Provide the [X, Y] coordinate of the cell's center where the given text is located.  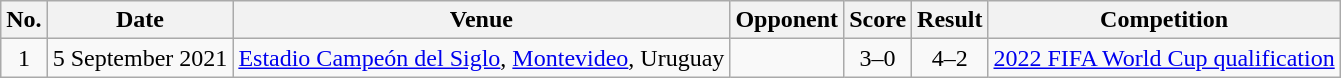
Venue [482, 20]
5 September 2021 [140, 58]
Score [878, 20]
Result [950, 20]
Date [140, 20]
2022 FIFA World Cup qualification [1164, 58]
Opponent [787, 20]
Competition [1164, 20]
No. [24, 20]
1 [24, 58]
3–0 [878, 58]
4–2 [950, 58]
Estadio Campeón del Siglo, Montevideo, Uruguay [482, 58]
